Determine the [X, Y] coordinate at the center of the cell enclosing the given text.  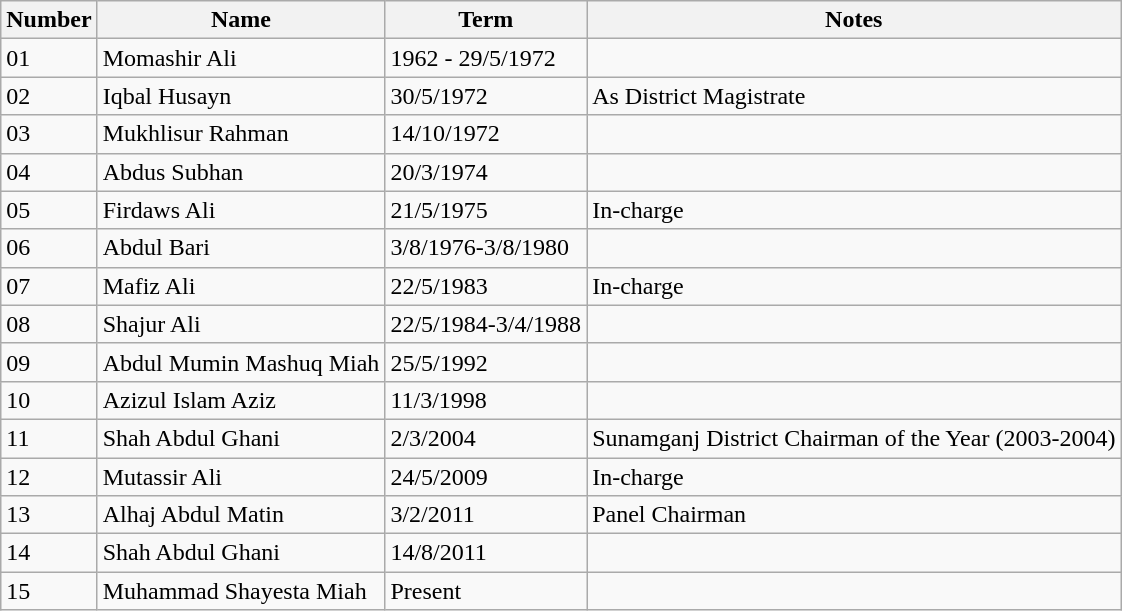
Mafiz Ali [241, 286]
04 [49, 172]
11/3/1998 [486, 400]
13 [49, 515]
Abdul Mumin Mashuq Miah [241, 362]
Muhammad Shayesta Miah [241, 591]
07 [49, 286]
01 [49, 58]
21/5/1975 [486, 210]
22/5/1984-3/4/1988 [486, 324]
Present [486, 591]
Azizul Islam Aziz [241, 400]
14 [49, 553]
11 [49, 438]
3/2/2011 [486, 515]
20/3/1974 [486, 172]
Name [241, 20]
10 [49, 400]
03 [49, 134]
Iqbal Husayn [241, 96]
02 [49, 96]
09 [49, 362]
22/5/1983 [486, 286]
Mukhlisur Rahman [241, 134]
Firdaws Ali [241, 210]
25/5/1992 [486, 362]
Term [486, 20]
Sunamganj District Chairman of the Year (2003-2004) [854, 438]
14/10/1972 [486, 134]
Momashir Ali [241, 58]
12 [49, 477]
Alhaj Abdul Matin [241, 515]
05 [49, 210]
Shajur Ali [241, 324]
Notes [854, 20]
30/5/1972 [486, 96]
Abdus Subhan [241, 172]
15 [49, 591]
Panel Chairman [854, 515]
2/3/2004 [486, 438]
Abdul Bari [241, 248]
As District Magistrate [854, 96]
08 [49, 324]
14/8/2011 [486, 553]
Mutassir Ali [241, 477]
1962 - 29/5/1972 [486, 58]
3/8/1976-3/8/1980 [486, 248]
06 [49, 248]
24/5/2009 [486, 477]
Number [49, 20]
